Provide the [x, y] coordinate of the cell's center where the given text is located.  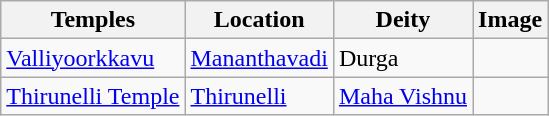
Valliyoorkkavu [93, 58]
Durga [402, 58]
Image [510, 20]
Temples [93, 20]
Location [259, 20]
Mananthavadi [259, 58]
Maha Vishnu [402, 96]
Deity [402, 20]
Thirunelli Temple [93, 96]
Thirunelli [259, 96]
